Determine the [x, y] coordinate at the center of the cell enclosing the given text.  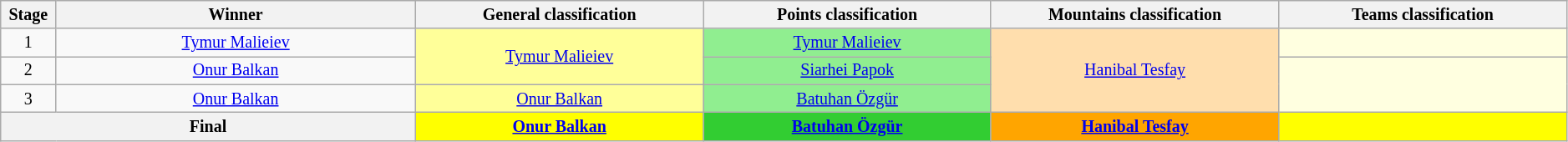
Mountains classification [1134, 15]
Teams classification [1423, 15]
Final [209, 127]
1 [28, 43]
Points classification [847, 15]
General classification [559, 15]
Stage [28, 15]
Siarhei Papok [847, 70]
3 [28, 99]
Winner [236, 15]
2 [28, 70]
